Extract the [x, y] coordinate from the center of the cell holding the provided text.  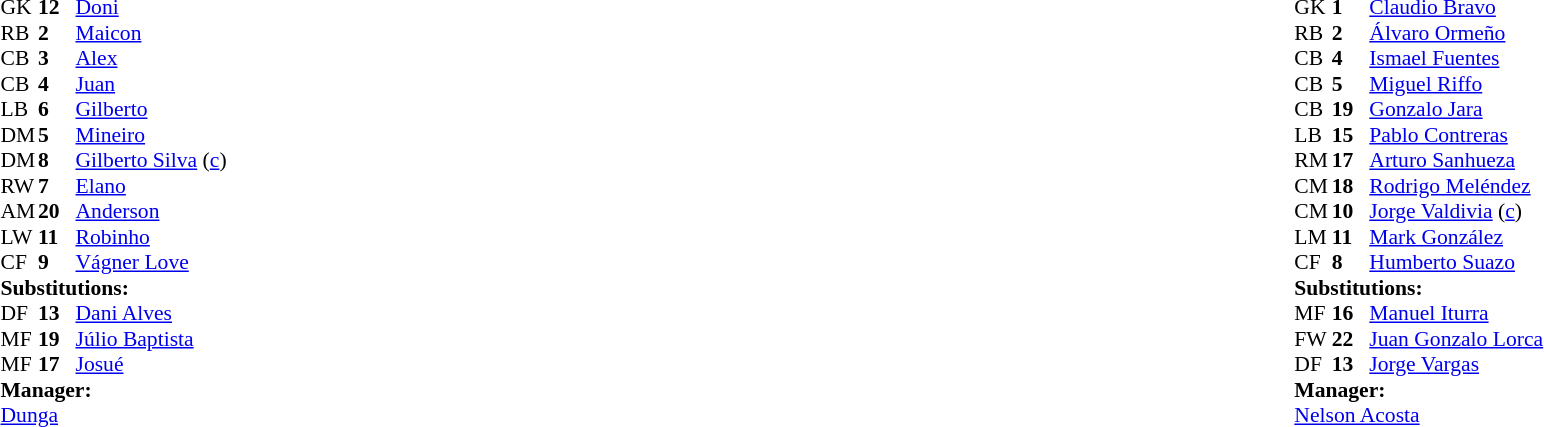
LW [19, 237]
Gilberto [152, 109]
Mineiro [152, 135]
Josué [152, 365]
20 [57, 211]
Álvaro Ormeño [1456, 33]
Gilberto Silva (c) [152, 161]
22 [1351, 339]
Manuel Iturra [1456, 313]
Pablo Contreras [1456, 135]
Júlio Baptista [152, 339]
Jorge Valdivia (c) [1456, 211]
RW [19, 186]
RM [1313, 161]
15 [1351, 135]
Gonzalo Jara [1456, 109]
Elano [152, 186]
Rodrigo Meléndez [1456, 186]
Ismael Fuentes [1456, 59]
Vágner Love [152, 263]
3 [57, 59]
Miguel Riffo [1456, 84]
Juan Gonzalo Lorca [1456, 339]
Anderson [152, 211]
Mark González [1456, 237]
10 [1351, 211]
Juan [152, 84]
16 [1351, 313]
Arturo Sanhueza [1456, 161]
Alex [152, 59]
18 [1351, 186]
LM [1313, 237]
6 [57, 109]
7 [57, 186]
Jorge Vargas [1456, 365]
Dani Alves [152, 313]
Robinho [152, 237]
AM [19, 211]
9 [57, 263]
Humberto Suazo [1456, 263]
Maicon [152, 33]
FW [1313, 339]
